Determine the (x, y) coordinate at the center of the cell enclosing the given text.  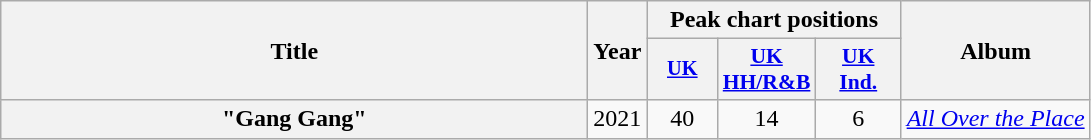
Peak chart positions (774, 20)
All Over the Place (996, 119)
14 (767, 119)
Title (294, 50)
UKInd. (858, 70)
"Gang Gang" (294, 119)
2021 (618, 119)
40 (682, 119)
6 (858, 119)
Album (996, 50)
Year (618, 50)
UK (682, 70)
UKHH/R&B (767, 70)
